Extract the [x, y] coordinate from the center of the cell holding the provided text.  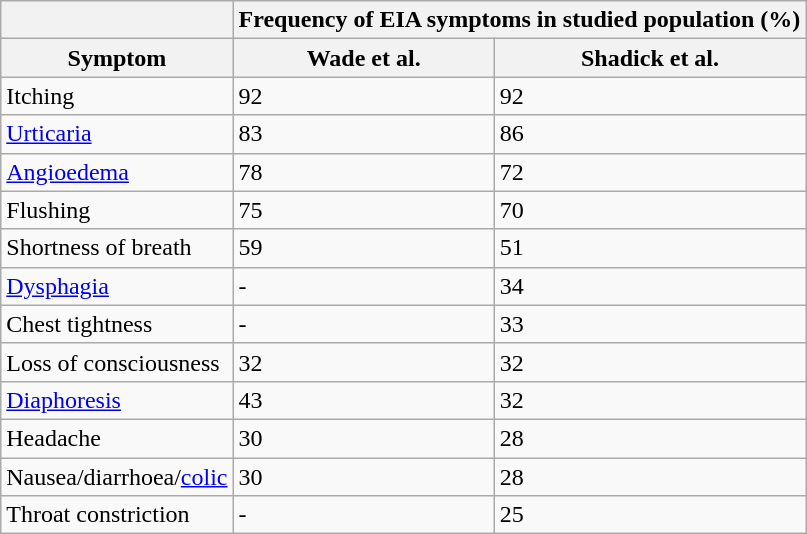
75 [364, 210]
70 [650, 210]
Headache [117, 438]
Wade et al. [364, 58]
Shadick et al. [650, 58]
78 [364, 172]
Flushing [117, 210]
72 [650, 172]
Loss of consciousness [117, 362]
Diaphoresis [117, 400]
51 [650, 248]
Itching [117, 96]
25 [650, 515]
86 [650, 134]
43 [364, 400]
34 [650, 286]
Throat constriction [117, 515]
Urticaria [117, 134]
59 [364, 248]
Chest tightness [117, 324]
Dysphagia [117, 286]
Symptom [117, 58]
Angioedema [117, 172]
Frequency of EIA symptoms in studied population (%) [520, 20]
83 [364, 134]
33 [650, 324]
Shortness of breath [117, 248]
Nausea/diarrhoea/colic [117, 477]
